Output the [x, y] coordinate of the center of the cell containing the given text.  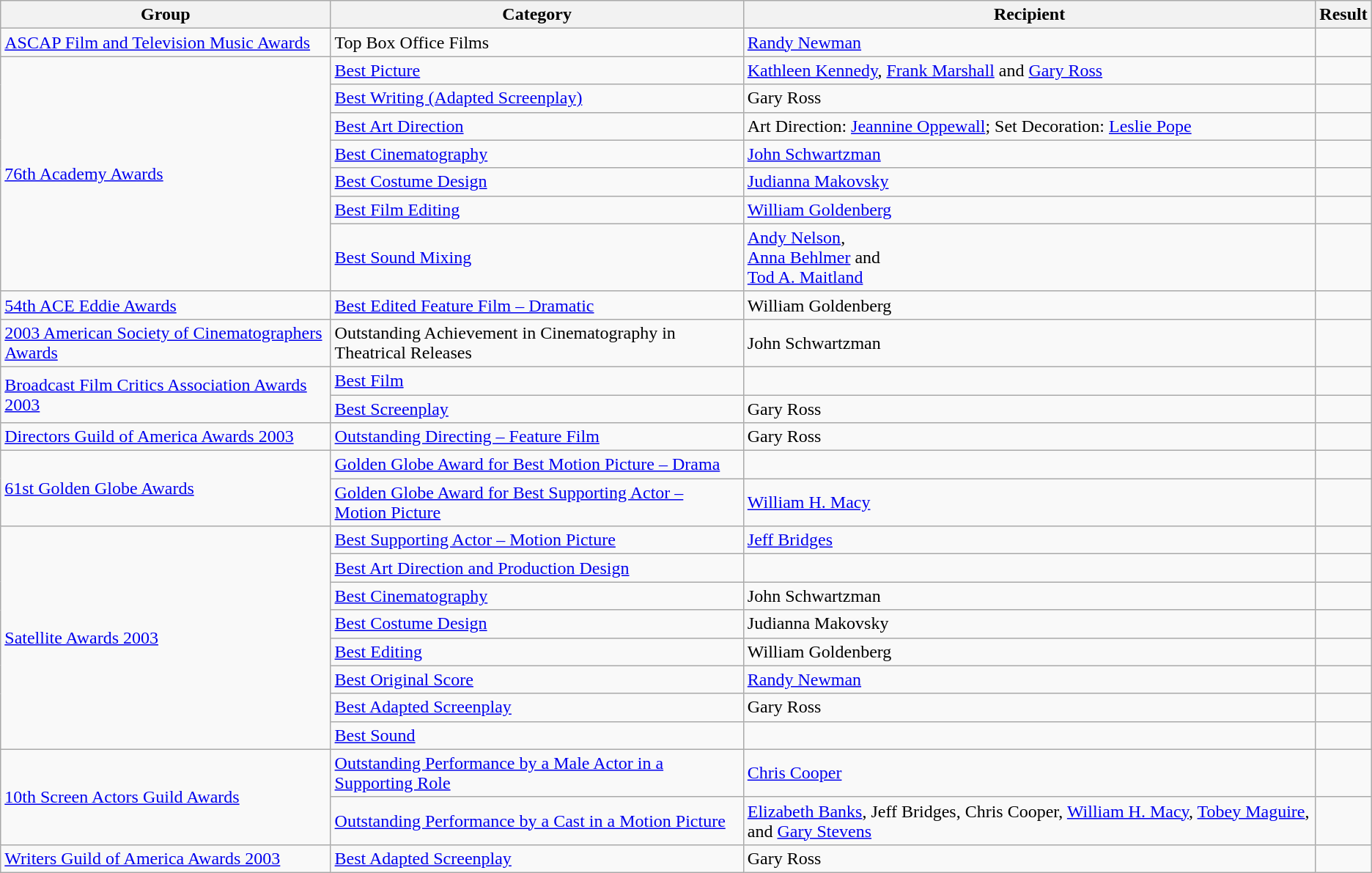
Best Film Editing [536, 210]
61st Golden Globe Awards [166, 488]
Golden Globe Award for Best Supporting Actor – Motion Picture [536, 503]
Best Art Direction and Production Design [536, 568]
Outstanding Performance by a Male Actor in a Supporting Role [536, 773]
Best Supporting Actor – Motion Picture [536, 540]
Best Writing (Adapted Screenplay) [536, 98]
Best Original Score [536, 679]
ASCAP Film and Television Music Awards [166, 43]
Result [1343, 15]
Kathleen Kennedy, Frank Marshall and Gary Ross [1029, 70]
Outstanding Performance by a Cast in a Motion Picture [536, 821]
Recipient [1029, 15]
Directors Guild of America Awards 2003 [166, 437]
Top Box Office Films [536, 43]
Elizabeth Banks, Jeff Bridges, Chris Cooper, William H. Macy, Tobey Maguire, and Gary Stevens [1029, 821]
Chris Cooper [1029, 773]
Art Direction: Jeannine Oppewall; Set Decoration: Leslie Pope [1029, 126]
Best Sound Mixing [536, 257]
Satellite Awards 2003 [166, 638]
Best Film [536, 380]
Outstanding Directing – Feature Film [536, 437]
Best Editing [536, 652]
Group [166, 15]
76th Academy Awards [166, 174]
William H. Macy [1029, 503]
Golden Globe Award for Best Motion Picture – Drama [536, 465]
Outstanding Achievement in Cinematography in Theatrical Releases [536, 343]
Category [536, 15]
2003 American Society of Cinematographers Awards [166, 343]
Writers Guild of America Awards 2003 [166, 858]
Broadcast Film Critics Association Awards 2003 [166, 394]
Jeff Bridges [1029, 540]
10th Screen Actors Guild Awards [166, 797]
54th ACE Eddie Awards [166, 305]
Best Edited Feature Film – Dramatic [536, 305]
Best Sound [536, 735]
Best Art Direction [536, 126]
Andy Nelson,Anna Behlmer andTod A. Maitland [1029, 257]
Best Picture [536, 70]
Best Screenplay [536, 408]
